Return (x, y) of the center of cell containing provided text 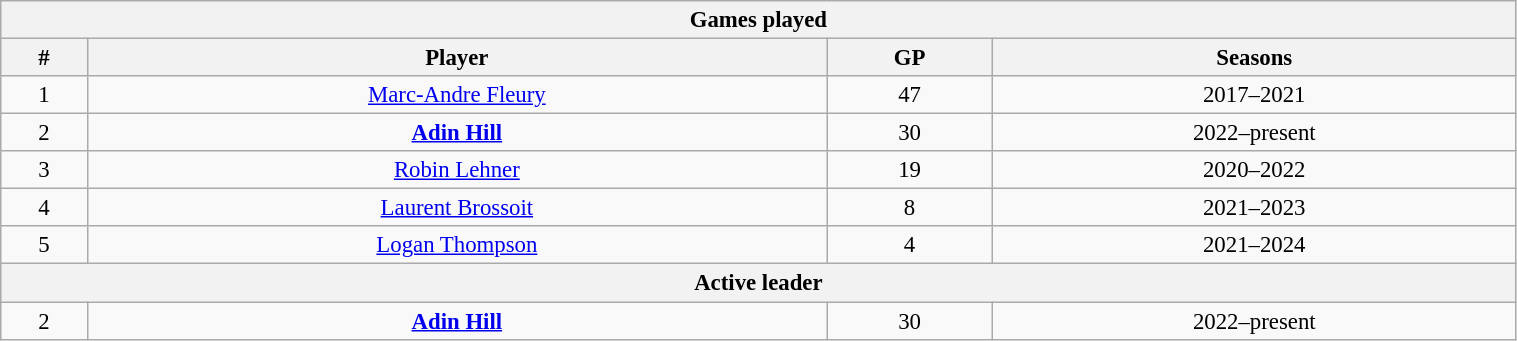
Player (457, 58)
Marc-Andre Fleury (457, 95)
# (44, 58)
Seasons (1254, 58)
Robin Lehner (457, 170)
8 (910, 208)
Active leader (758, 283)
Logan Thompson (457, 245)
5 (44, 245)
2021–2023 (1254, 208)
19 (910, 170)
2017–2021 (1254, 95)
Laurent Brossoit (457, 208)
3 (44, 170)
47 (910, 95)
GP (910, 58)
Games played (758, 20)
1 (44, 95)
2021–2024 (1254, 245)
2020–2022 (1254, 170)
